Search for the cell housing the specified text and yield its (X, Y) center coordinate. 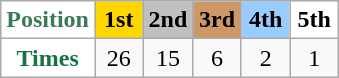
1st (118, 20)
15 (168, 58)
2 (266, 58)
1 (314, 58)
Times (48, 58)
5th (314, 20)
Position (48, 20)
26 (118, 58)
4th (266, 20)
6 (218, 58)
3rd (218, 20)
2nd (168, 20)
